Extract the (X, Y) coordinate from the center of the cell holding the provided text.  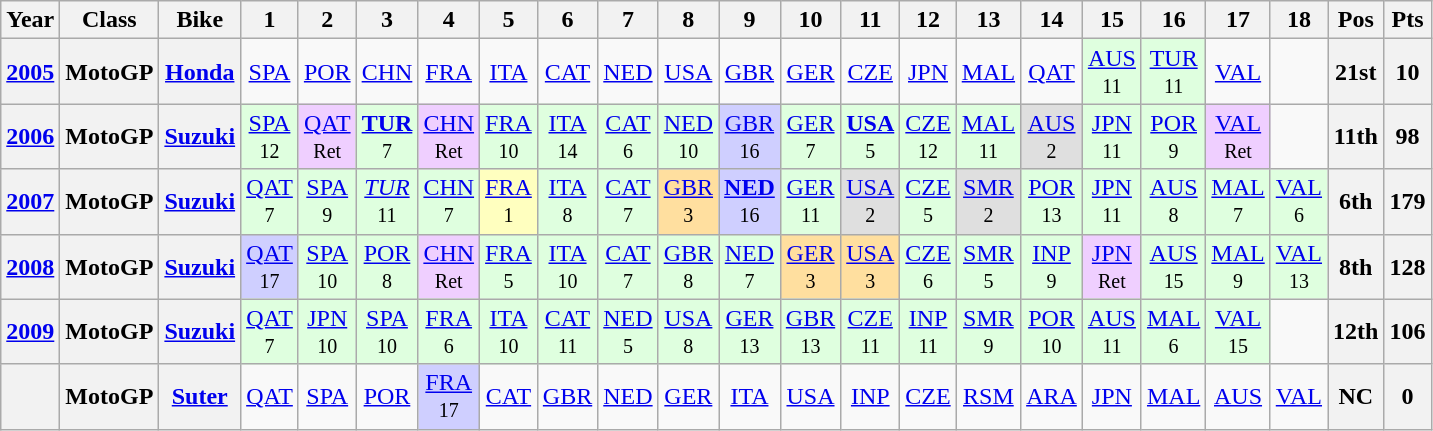
18 (1298, 20)
Honda (200, 72)
9 (750, 20)
CAT11 (567, 332)
USA3 (870, 266)
GER13 (750, 332)
2 (327, 20)
FRA1 (509, 202)
Suter (200, 396)
MAL9 (1238, 266)
MAL11 (988, 136)
14 (1052, 20)
INP (870, 396)
8th (1356, 266)
GBR8 (688, 266)
NED5 (628, 332)
VAL6 (1298, 202)
MAL7 (1238, 202)
CZE12 (928, 136)
6 (567, 20)
4 (449, 20)
CZE5 (928, 202)
VAL15 (1238, 332)
1 (270, 20)
2005 (30, 72)
ITA8 (567, 202)
11th (1356, 136)
USA2 (870, 202)
106 (1408, 332)
SPA12 (270, 136)
FRA10 (509, 136)
POR13 (1052, 202)
AUS2 (1052, 136)
AUS (1238, 396)
QATRet (327, 136)
15 (1112, 20)
128 (1408, 266)
SMR9 (988, 332)
Year (30, 20)
CZE11 (870, 332)
QAT17 (270, 266)
16 (1173, 20)
2007 (30, 202)
FRA17 (449, 396)
NC (1356, 396)
GBR3 (688, 202)
NED7 (750, 266)
INP11 (928, 332)
6th (1356, 202)
2006 (30, 136)
17 (1238, 20)
USA5 (870, 136)
CHN (387, 72)
2008 (30, 266)
98 (1408, 136)
POR10 (1052, 332)
Pts (1408, 20)
CAT6 (628, 136)
SPA 9 (327, 202)
13 (988, 20)
SMR5 (988, 266)
GBR16 (750, 136)
POR8 (387, 266)
FRA5 (509, 266)
SMR2 (988, 202)
Pos (1356, 20)
GER11 (810, 202)
JPN10 (327, 332)
TUR7 (387, 136)
5 (509, 20)
179 (1408, 202)
CZE6 (928, 266)
21st (1356, 72)
VAL13 (1298, 266)
11 (870, 20)
CHN7 (449, 202)
Bike (200, 20)
8 (688, 20)
0 (1408, 396)
MAL6 (1173, 332)
3 (387, 20)
INP9 (1052, 266)
FRA6 (449, 332)
12 (928, 20)
POR9 (1173, 136)
AUS8 (1173, 202)
GBR13 (810, 332)
Class (110, 20)
JPNRet (1112, 266)
GER7 (810, 136)
NED16 (750, 202)
GER3 (810, 266)
2009 (30, 332)
NED10 (688, 136)
ITA14 (567, 136)
12th (1356, 332)
RSM (988, 396)
USA8 (688, 332)
VALRet (1238, 136)
AUS15 (1173, 266)
7 (628, 20)
ARA (1052, 396)
FRA (449, 72)
